Capture the cell that displays the provided text and extract its [x, y] central coordinate. 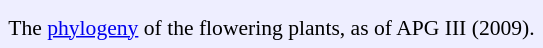
The phylogeny of the flowering plants, as of APG III (2009). [272, 27]
